Locate the cell with the specified text and output its (x, y) center coordinate. 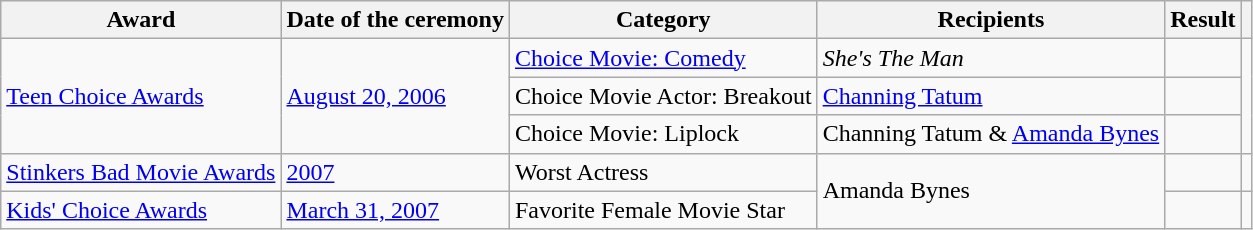
March 31, 2007 (396, 210)
Choice Movie: Comedy (663, 58)
Amanda Bynes (991, 191)
Choice Movie: Liplock (663, 134)
August 20, 2006 (396, 96)
2007 (396, 172)
Date of the ceremony (396, 20)
She's The Man (991, 58)
Channing Tatum (991, 96)
Favorite Female Movie Star (663, 210)
Recipients (991, 20)
Worst Actress (663, 172)
Kids' Choice Awards (141, 210)
Teen Choice Awards (141, 96)
Choice Movie Actor: Breakout (663, 96)
Result (1203, 20)
Stinkers Bad Movie Awards (141, 172)
Award (141, 20)
Category (663, 20)
Channing Tatum & Amanda Bynes (991, 134)
